Output the (X, Y) coordinate of the center of the cell containing the given text.  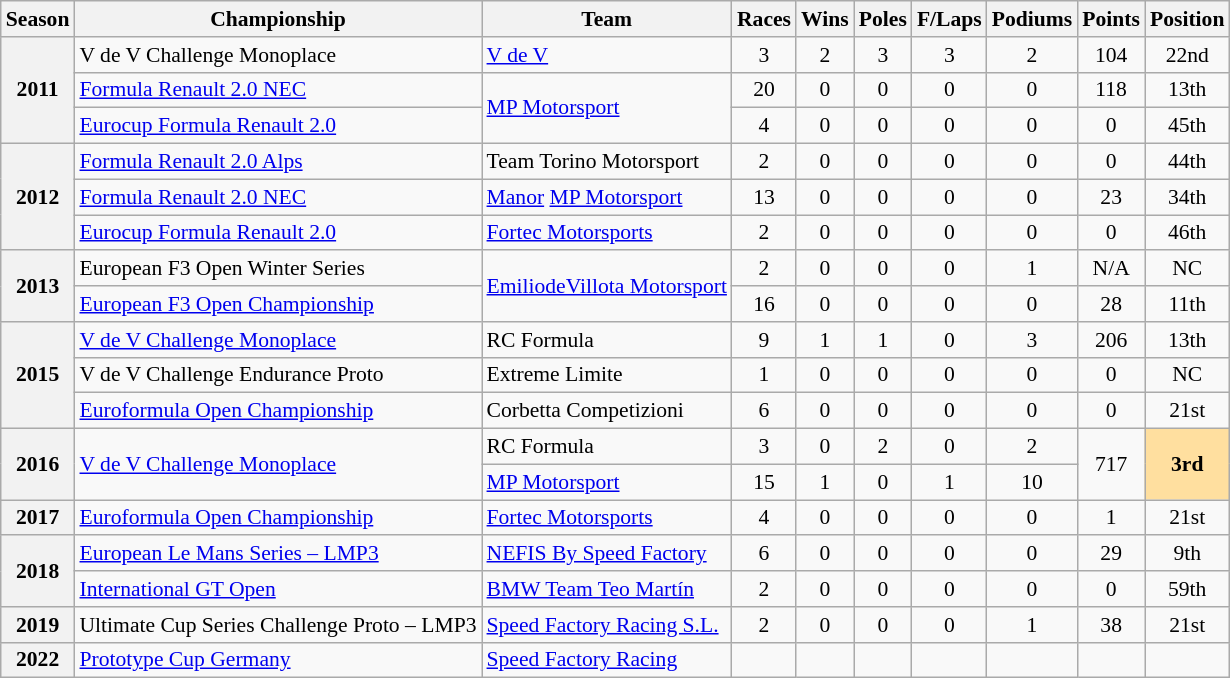
2011 (38, 90)
44th (1187, 162)
20 (764, 90)
European Le Mans Series – LMP3 (278, 554)
2018 (38, 572)
Wins (825, 19)
59th (1187, 589)
34th (1187, 197)
Team (607, 19)
Podiums (1032, 19)
15 (764, 482)
Manor MP Motorsport (607, 197)
38 (1111, 625)
11th (1187, 304)
Season (38, 19)
9th (1187, 554)
European F3 Open Winter Series (278, 269)
Ultimate Cup Series Challenge Proto – LMP3 (278, 625)
NEFIS By Speed Factory (607, 554)
10 (1032, 482)
Extreme Limite (607, 375)
EmiliodeVillota Motorsport (607, 286)
Team Torino Motorsport (607, 162)
V de V Challenge Endurance Proto (278, 375)
22nd (1187, 55)
European F3 Open Championship (278, 304)
23 (1111, 197)
2012 (38, 198)
104 (1111, 55)
Championship (278, 19)
206 (1111, 340)
2017 (38, 518)
Speed Factory Racing S.L. (607, 625)
45th (1187, 126)
F/Laps (950, 19)
118 (1111, 90)
28 (1111, 304)
Races (764, 19)
2016 (38, 464)
V de V (607, 55)
Points (1111, 19)
9 (764, 340)
Poles (883, 19)
717 (1111, 464)
N/A (1111, 269)
2022 (38, 660)
Corbetta Competizioni (607, 411)
13 (764, 197)
29 (1111, 554)
3rd (1187, 464)
International GT Open (278, 589)
16 (764, 304)
BMW Team Teo Martín (607, 589)
Position (1187, 19)
2015 (38, 376)
2013 (38, 286)
46th (1187, 233)
Formula Renault 2.0 Alps (278, 162)
2019 (38, 625)
Speed Factory Racing (607, 660)
Prototype Cup Germany (278, 660)
